Extract the (x, y) coordinate from the center of the cell holding the provided text.  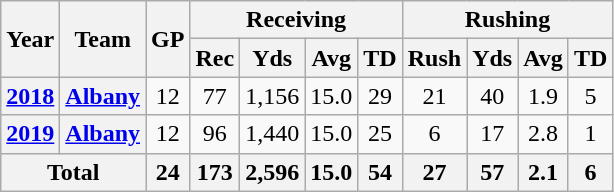
Rush (434, 58)
GP (168, 39)
Total (74, 172)
173 (215, 172)
Team (103, 39)
1,440 (272, 134)
25 (380, 134)
21 (434, 96)
1.9 (544, 96)
Rushing (508, 20)
1,156 (272, 96)
2,596 (272, 172)
24 (168, 172)
2018 (30, 96)
54 (380, 172)
1 (590, 134)
27 (434, 172)
96 (215, 134)
Receiving (296, 20)
Year (30, 39)
17 (492, 134)
5 (590, 96)
2.8 (544, 134)
Rec (215, 58)
40 (492, 96)
77 (215, 96)
2.1 (544, 172)
57 (492, 172)
2019 (30, 134)
29 (380, 96)
